Scan for the cell matching the given text and deliver its [X, Y] coordinate at center. 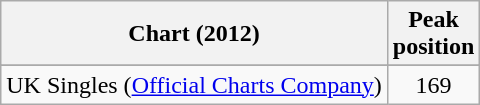
UK Singles (Official Charts Company) [194, 85]
Peakposition [433, 34]
Chart (2012) [194, 34]
169 [433, 85]
